Find where the given text appears and provide that cell's center as [X, Y] coordinate. 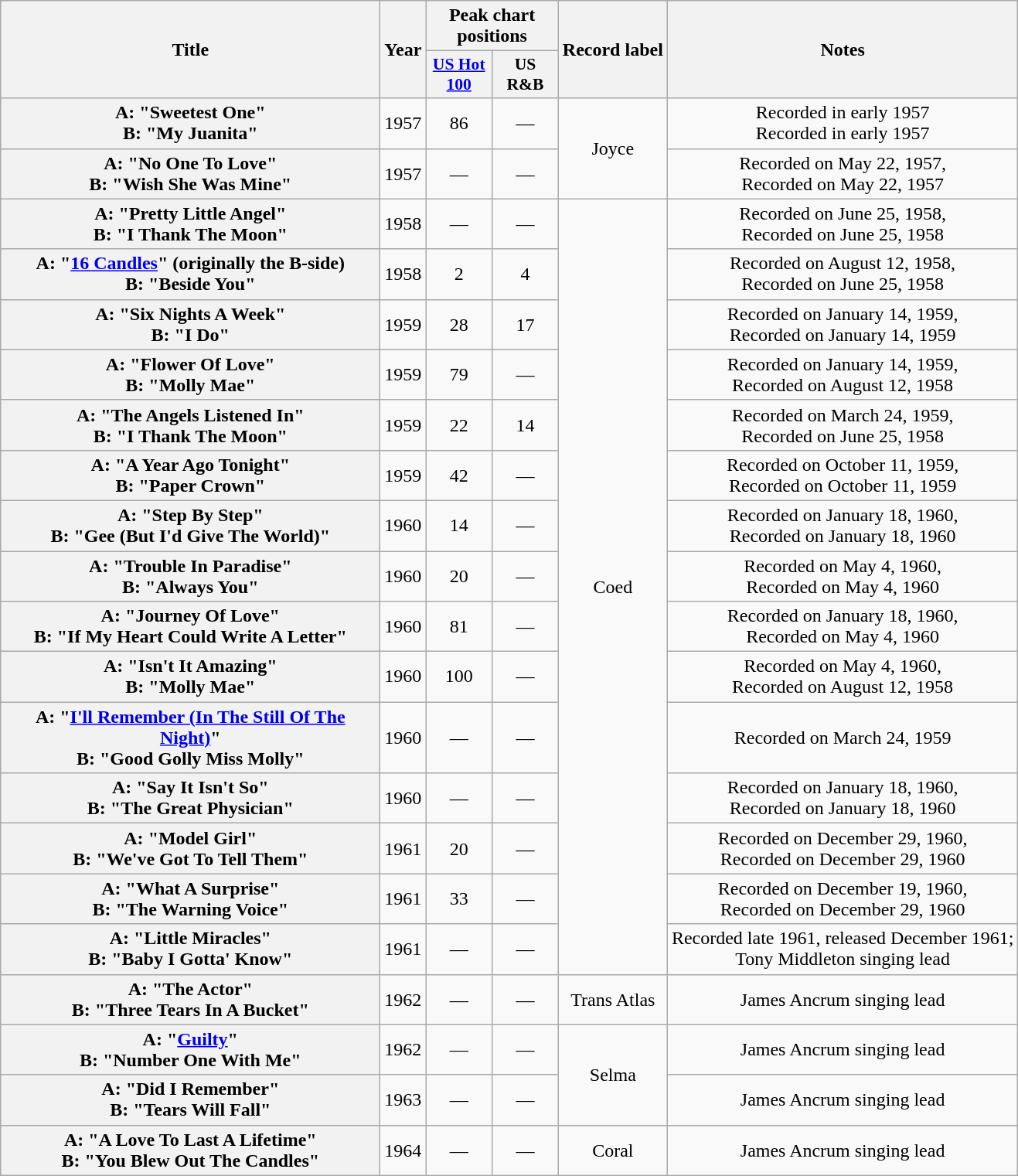
Recorded on March 24, 1959 [843, 738]
A: "Little Miracles"B: "Baby I Gotta' Know" [190, 949]
A: "Pretty Little Angel"B: "I Thank The Moon" [190, 224]
Coed [612, 586]
A: "A Year Ago Tonight"B: "Paper Crown" [190, 475]
US Hot 100 [459, 74]
A: "Journey Of Love"B: "If My Heart Could Write A Letter" [190, 626]
81 [459, 626]
US R&B [526, 74]
A: "Trouble In Paradise"B: "Always You" [190, 575]
A: "Flower Of Love"B: "Molly Mae" [190, 374]
Recorded on August 12, 1958,Recorded on June 25, 1958 [843, 274]
Joyce [612, 148]
Coral [612, 1150]
A: "Say It Isn't So"B: "The Great Physician" [190, 798]
Recorded on October 11, 1959,Recorded on October 11, 1959 [843, 475]
A: "Step By Step"B: "Gee (But I'd Give The World)" [190, 526]
Recorded on January 14, 1959,Recorded on August 12, 1958 [843, 374]
Selma [612, 1075]
A: "Guilty"B: "Number One With Me" [190, 1050]
Recorded on May 4, 1960,Recorded on August 12, 1958 [843, 677]
42 [459, 475]
Recorded on May 22, 1957,Recorded on May 22, 1957 [843, 173]
100 [459, 677]
Year [403, 49]
28 [459, 325]
Recorded on June 25, 1958,Recorded on June 25, 1958 [843, 224]
A: "16 Candles" (originally the B-side)B: "Beside You" [190, 274]
33 [459, 898]
Recorded on May 4, 1960,Recorded on May 4, 1960 [843, 575]
A: "Sweetest One"B: "My Juanita" [190, 124]
A: "The Angels Listened In"B: "I Thank The Moon" [190, 425]
A: "Six Nights A Week"B: "I Do" [190, 325]
Recorded on December 19, 1960,Recorded on December 29, 1960 [843, 898]
4 [526, 274]
1963 [403, 1099]
22 [459, 425]
A: "I'll Remember (In The Still Of The Night)"B: "Good Golly Miss Molly" [190, 738]
A: "What A Surprise"B: "The Warning Voice" [190, 898]
A: "No One To Love"B: "Wish She Was Mine" [190, 173]
Recorded late 1961, released December 1961;Tony Middleton singing lead [843, 949]
Peak chart positions [492, 26]
Recorded in early 1957Recorded in early 1957 [843, 124]
Notes [843, 49]
Recorded on March 24, 1959,Recorded on June 25, 1958 [843, 425]
Trans Atlas [612, 999]
A: "Model Girl"B: "We've Got To Tell Them" [190, 849]
86 [459, 124]
A: "The Actor"B: "Three Tears In A Bucket" [190, 999]
Record label [612, 49]
A: "Isn't It Amazing"B: "Molly Mae" [190, 677]
A: "Did I Remember"B: "Tears Will Fall" [190, 1099]
1964 [403, 1150]
Recorded on January 14, 1959,Recorded on January 14, 1959 [843, 325]
17 [526, 325]
2 [459, 274]
Recorded on December 29, 1960,Recorded on December 29, 1960 [843, 849]
79 [459, 374]
Recorded on January 18, 1960,Recorded on May 4, 1960 [843, 626]
A: "A Love To Last A Lifetime"B: "You Blew Out The Candles" [190, 1150]
Title [190, 49]
